Find where the given text appears and provide that cell's center as (x, y) coordinate. 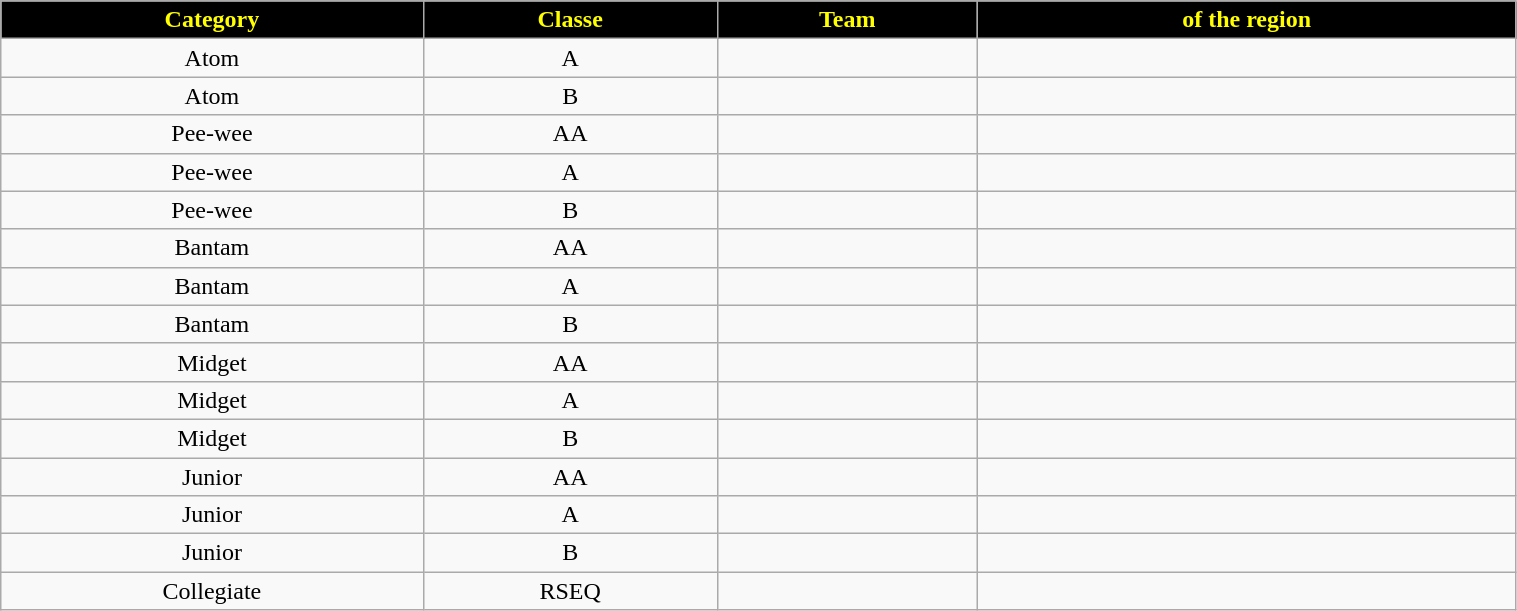
Classe (570, 20)
Category (212, 20)
RSEQ (570, 591)
Team (847, 20)
Collegiate (212, 591)
of the region (1246, 20)
